Pinpoint the cell where the given text exists, returning its [x, y] midpoint coordinate. 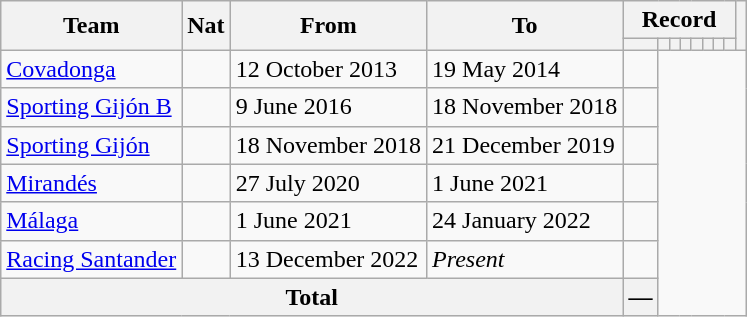
From [328, 26]
27 July 2020 [328, 183]
24 January 2022 [525, 221]
Sporting Gijón [92, 145]
Present [525, 259]
Sporting Gijón B [92, 107]
Team [92, 26]
— [640, 297]
13 December 2022 [328, 259]
9 June 2016 [328, 107]
To [525, 26]
Nat [206, 26]
Mirandés [92, 183]
Racing Santander [92, 259]
Málaga [92, 221]
Covadonga [92, 69]
12 October 2013 [328, 69]
21 December 2019 [525, 145]
Record [679, 20]
19 May 2014 [525, 69]
Total [312, 297]
